Output the [x, y] coordinate of the center of the cell containing the given text.  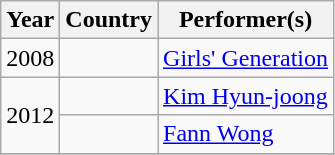
2008 [30, 58]
Performer(s) [246, 20]
Fann Wong [246, 134]
Kim Hyun-joong [246, 96]
2012 [30, 115]
Country [109, 20]
Girls' Generation [246, 58]
Year [30, 20]
